From the cell containing the given text, extract its center point as [X, Y] coordinate. 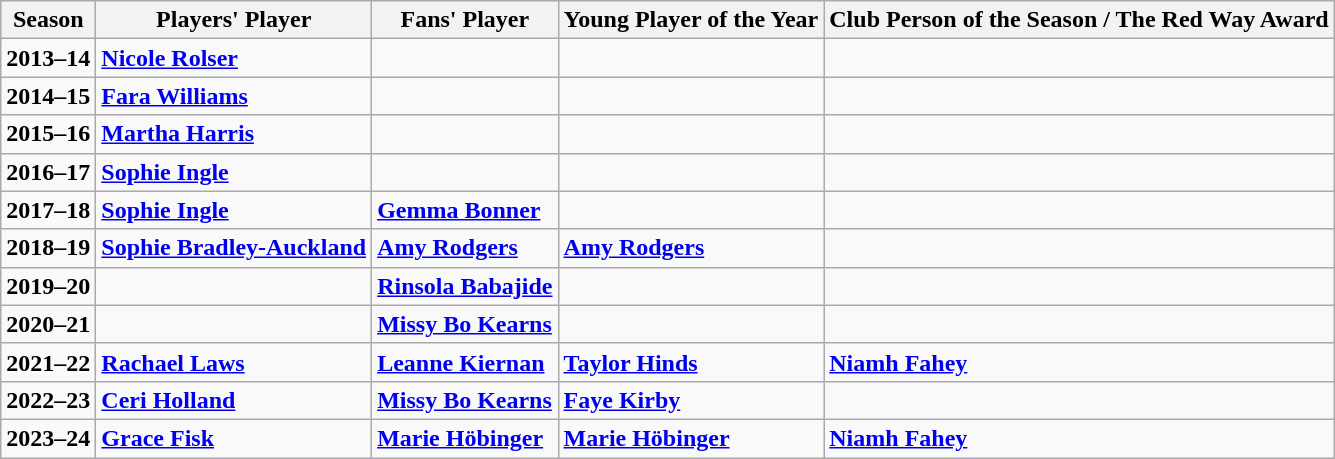
Young Player of the Year [691, 20]
2021–22 [48, 362]
Sophie Bradley-Auckland [234, 248]
Ceri Holland [234, 400]
2022–23 [48, 400]
Rinsola Babajide [465, 286]
Leanne Kiernan [465, 362]
Gemma Bonner [465, 210]
Rachael Laws [234, 362]
Players' Player [234, 20]
2014–15 [48, 96]
Taylor Hinds [691, 362]
Season [48, 20]
Martha Harris [234, 134]
2023–24 [48, 438]
Faye Kirby [691, 400]
2016–17 [48, 172]
2020–21 [48, 324]
2019–20 [48, 286]
Club Person of the Season / The Red Way Award [1079, 20]
2015–16 [48, 134]
Nicole Rolser [234, 58]
Fara Williams [234, 96]
Grace Fisk [234, 438]
2018–19 [48, 248]
2017–18 [48, 210]
2013–14 [48, 58]
Fans' Player [465, 20]
